Pinpoint the cell where the given text exists, returning its [X, Y] midpoint coordinate. 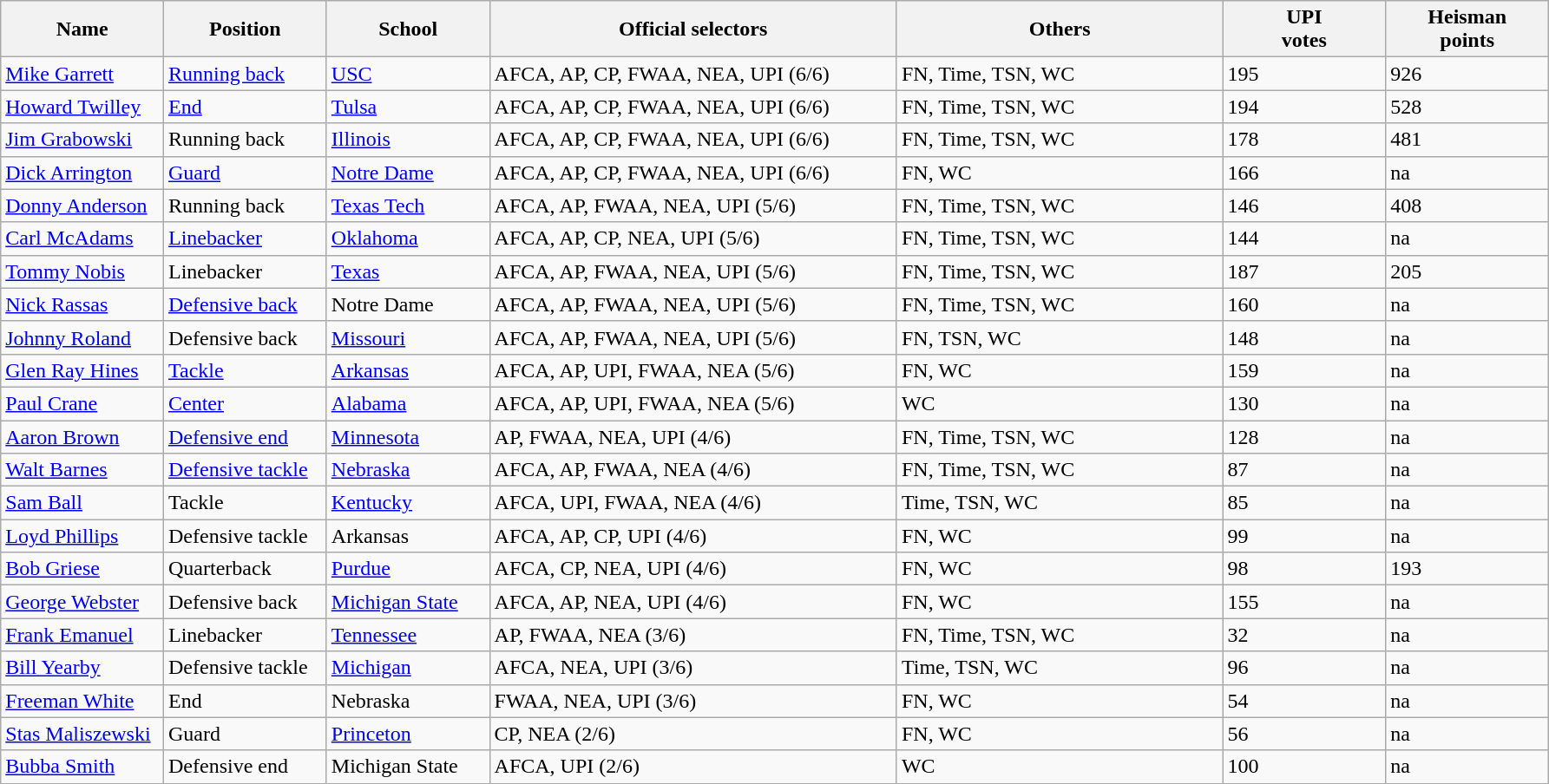
Position [246, 29]
148 [1304, 337]
Official selectors [692, 29]
AFCA, UPI (2/6) [692, 767]
Walt Barnes [82, 470]
AFCA, AP, FWAA, NEA (4/6) [692, 470]
AFCA, AP, CP, NEA, UPI (5/6) [692, 238]
187 [1304, 271]
Princeton [408, 734]
481 [1467, 140]
130 [1304, 403]
146 [1304, 206]
Glen Ray Hines [82, 370]
Sam Ball [82, 503]
Donny Anderson [82, 206]
AFCA, UPI, FWAA, NEA (4/6) [692, 503]
Carl McAdams [82, 238]
AFCA, NEA, UPI (3/6) [692, 668]
193 [1467, 569]
UPIvotes [1304, 29]
Illinois [408, 140]
195 [1304, 74]
Texas [408, 271]
AFCA, AP, CP, UPI (4/6) [692, 536]
Tulsa [408, 107]
Howard Twilley [82, 107]
George Webster [82, 602]
Texas Tech [408, 206]
School [408, 29]
Bill Yearby [82, 668]
32 [1304, 635]
AFCA, AP, NEA, UPI (4/6) [692, 602]
Minnesota [408, 436]
98 [1304, 569]
54 [1304, 701]
926 [1467, 74]
96 [1304, 668]
160 [1304, 304]
Quarterback [246, 569]
Missouri [408, 337]
528 [1467, 107]
155 [1304, 602]
Frank Emanuel [82, 635]
128 [1304, 436]
Tennessee [408, 635]
Michigan [408, 668]
Oklahoma [408, 238]
Mike Garrett [82, 74]
Tommy Nobis [82, 271]
159 [1304, 370]
Purdue [408, 569]
85 [1304, 503]
Paul Crane [82, 403]
Jim Grabowski [82, 140]
Dick Arrington [82, 173]
FN, TSN, WC [1060, 337]
Bob Griese [82, 569]
CP, NEA (2/6) [692, 734]
100 [1304, 767]
AFCA, CP, NEA, UPI (4/6) [692, 569]
205 [1467, 271]
Name [82, 29]
Stas Maliszewski [82, 734]
Others [1060, 29]
Johnny Roland [82, 337]
Freeman White [82, 701]
408 [1467, 206]
Loyd Phillips [82, 536]
USC [408, 74]
194 [1304, 107]
Bubba Smith [82, 767]
178 [1304, 140]
Center [246, 403]
AP, FWAA, NEA (3/6) [692, 635]
144 [1304, 238]
Alabama [408, 403]
Aaron Brown [82, 436]
FWAA, NEA, UPI (3/6) [692, 701]
Kentucky [408, 503]
99 [1304, 536]
Nick Rassas [82, 304]
56 [1304, 734]
AP, FWAA, NEA, UPI (4/6) [692, 436]
166 [1304, 173]
Heismanpoints [1467, 29]
87 [1304, 470]
